Search for the cell housing the specified text and yield its [x, y] center coordinate. 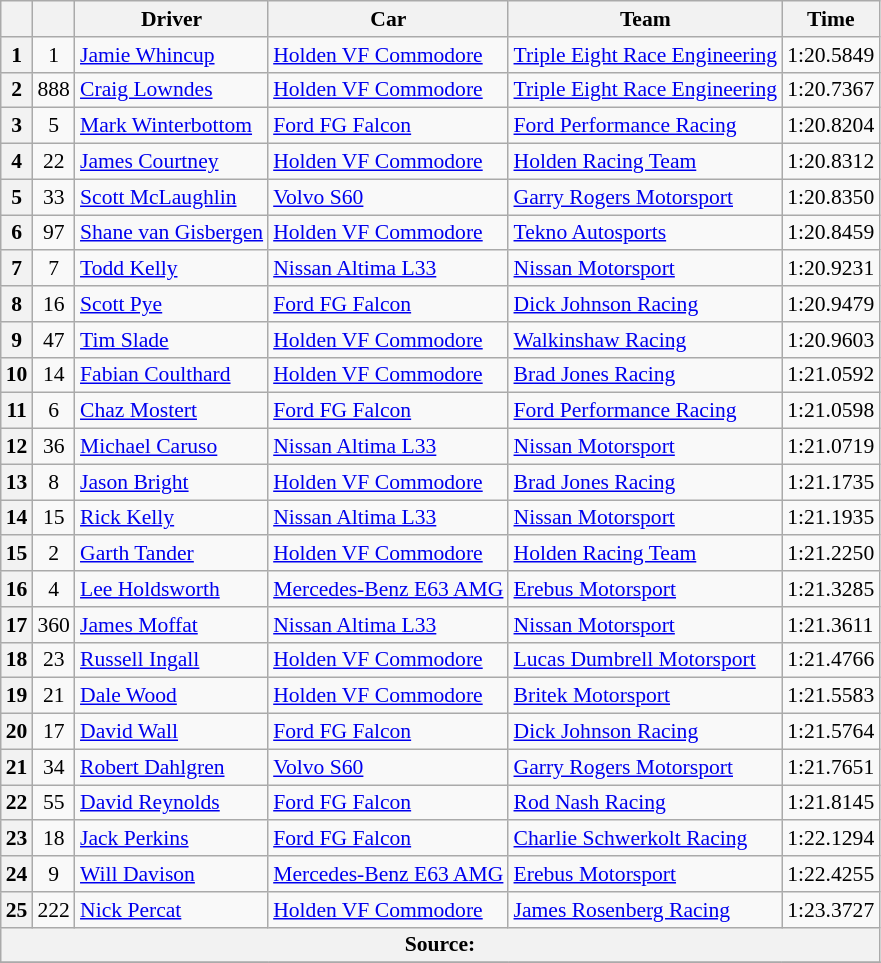
Craig Lowndes [172, 90]
Source: [440, 945]
Todd Kelly [172, 269]
33 [54, 197]
1:21.3611 [830, 625]
11 [17, 411]
Rick Kelly [172, 518]
James Rosenberg Racing [645, 910]
Tekno Autosports [645, 233]
Russell Ingall [172, 660]
Lucas Dumbrell Motorsport [645, 660]
1:21.3285 [830, 589]
Jason Bright [172, 482]
Time [830, 19]
James Moffat [172, 625]
Tim Slade [172, 340]
Britek Motorsport [645, 696]
Will Davison [172, 874]
Scott Pye [172, 304]
1:21.2250 [830, 554]
1:21.1735 [830, 482]
Scott McLaughlin [172, 197]
1:20.8312 [830, 162]
1:22.1294 [830, 839]
1:20.8350 [830, 197]
1:23.3727 [830, 910]
Rod Nash Racing [645, 803]
1:20.5849 [830, 55]
1:22.4255 [830, 874]
1:21.8145 [830, 803]
David Wall [172, 732]
Mark Winterbottom [172, 126]
1:20.9479 [830, 304]
Charlie Schwerkolt Racing [645, 839]
1:20.9603 [830, 340]
David Reynolds [172, 803]
55 [54, 803]
36 [54, 447]
12 [17, 447]
1:21.4766 [830, 660]
1:21.1935 [830, 518]
360 [54, 625]
34 [54, 767]
888 [54, 90]
Lee Holdsworth [172, 589]
10 [17, 375]
1:21.5583 [830, 696]
Jamie Whincup [172, 55]
1:21.0719 [830, 447]
Michael Caruso [172, 447]
James Courtney [172, 162]
24 [17, 874]
Garth Tander [172, 554]
Jack Perkins [172, 839]
1:21.0592 [830, 375]
47 [54, 340]
Fabian Coulthard [172, 375]
97 [54, 233]
1:21.5764 [830, 732]
222 [54, 910]
1:20.8459 [830, 233]
Chaz Mostert [172, 411]
Team [645, 19]
1:21.0598 [830, 411]
1:20.7367 [830, 90]
Nick Percat [172, 910]
13 [17, 482]
Walkinshaw Racing [645, 340]
19 [17, 696]
Dale Wood [172, 696]
20 [17, 732]
25 [17, 910]
1:20.9231 [830, 269]
Shane van Gisbergen [172, 233]
3 [17, 126]
1:21.7651 [830, 767]
Robert Dahlgren [172, 767]
1:20.8204 [830, 126]
Car [388, 19]
Driver [172, 19]
